Locate the cell with the specified text and output its (X, Y) center coordinate. 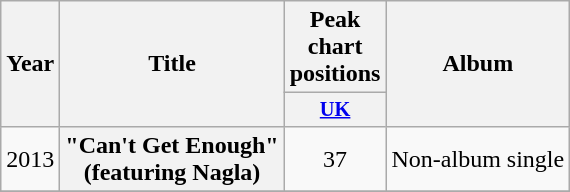
2013 (30, 158)
Title (172, 64)
Peak chart positions (335, 47)
Album (478, 64)
Year (30, 64)
"Can't Get Enough"(featuring Nagla) (172, 158)
Non-album single (478, 158)
37 (335, 158)
UK (335, 110)
